Search for the cell housing the specified text and yield its [X, Y] center coordinate. 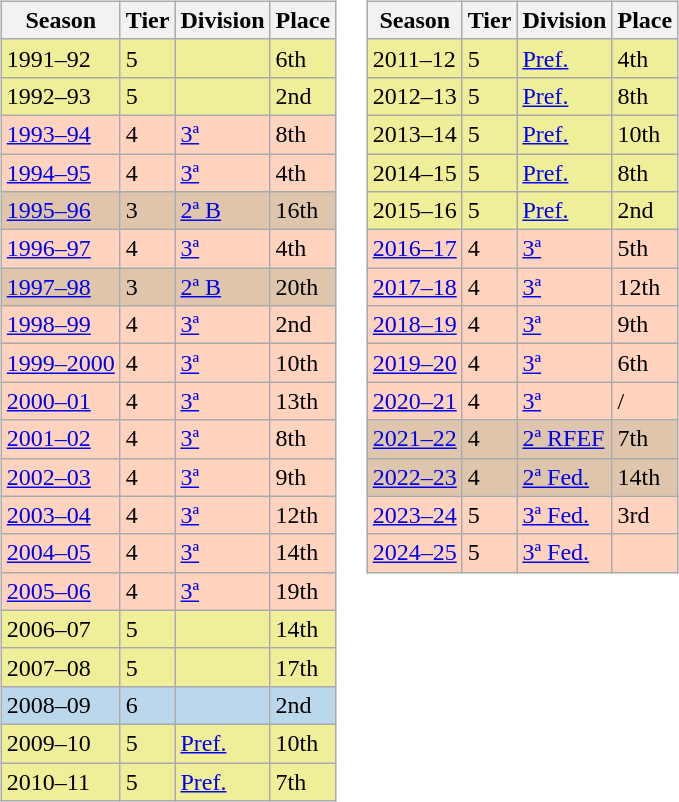
13th [303, 401]
2ª Fed. [564, 477]
2002–03 [60, 477]
/ [645, 401]
1995–96 [60, 211]
2018–19 [414, 325]
2014–15 [414, 173]
1993–94 [60, 134]
2001–02 [60, 439]
17th [303, 667]
1994–95 [60, 173]
2024–25 [414, 553]
2012–13 [414, 96]
1998–99 [60, 325]
2003–04 [60, 515]
1999–2000 [60, 363]
1996–97 [60, 249]
6 [148, 705]
1997–98 [60, 287]
1992–93 [60, 96]
2022–23 [414, 477]
3rd [645, 515]
2006–07 [60, 629]
2016–17 [414, 249]
2008–09 [60, 705]
2005–06 [60, 591]
2017–18 [414, 287]
2013–14 [414, 134]
2011–12 [414, 58]
2020–21 [414, 401]
1991–92 [60, 58]
2ª RFEF [564, 439]
20th [303, 287]
19th [303, 591]
2004–05 [60, 553]
5th [645, 249]
2019–20 [414, 363]
2023–24 [414, 515]
2000–01 [60, 401]
2015–16 [414, 211]
16th [303, 211]
2021–22 [414, 439]
2009–10 [60, 743]
2007–08 [60, 667]
2010–11 [60, 781]
